For the text-containing cell, return its midpoint in [X, Y] coordinate format. 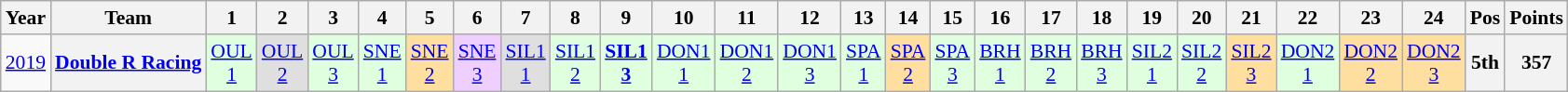
DON21 [1308, 63]
8 [576, 18]
SIL23 [1250, 63]
SPA2 [908, 63]
357 [1536, 63]
20 [1202, 18]
9 [626, 18]
SIL11 [525, 63]
DON23 [1434, 63]
7 [525, 18]
24 [1434, 18]
DON11 [684, 63]
SPA1 [864, 63]
2 [282, 18]
12 [810, 18]
23 [1370, 18]
Team [129, 18]
5 [430, 18]
19 [1152, 18]
OUL2 [282, 63]
BRH3 [1101, 63]
3 [333, 18]
OUL3 [333, 63]
SIL12 [576, 63]
SIL22 [1202, 63]
5th [1485, 63]
10 [684, 18]
18 [1101, 18]
Double R Racing [129, 63]
21 [1250, 18]
DON13 [810, 63]
4 [382, 18]
SNE1 [382, 63]
BRH2 [1051, 63]
Year [26, 18]
SNE3 [477, 63]
22 [1308, 18]
SPA3 [952, 63]
11 [747, 18]
16 [1001, 18]
6 [477, 18]
SIL21 [1152, 63]
2019 [26, 63]
BRH1 [1001, 63]
OUL1 [231, 63]
SNE2 [430, 63]
Points [1536, 18]
SIL13 [626, 63]
DON12 [747, 63]
14 [908, 18]
13 [864, 18]
DON22 [1370, 63]
1 [231, 18]
Pos [1485, 18]
15 [952, 18]
17 [1051, 18]
